Scan for the cell matching the given text and deliver its [x, y] coordinate at center. 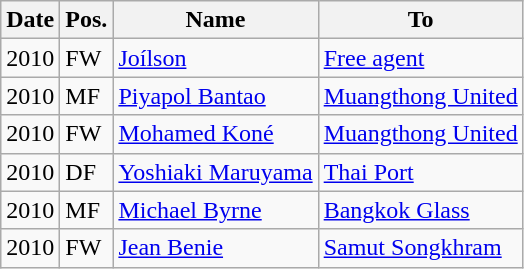
Pos. [86, 20]
Mohamed Koné [216, 134]
Michael Byrne [216, 210]
Date [30, 20]
To [420, 20]
Joílson [216, 58]
Name [216, 20]
Free agent [420, 58]
Jean Benie [216, 248]
DF [86, 172]
Thai Port [420, 172]
Bangkok Glass [420, 210]
Yoshiaki Maruyama [216, 172]
Samut Songkhram [420, 248]
Piyapol Bantao [216, 96]
